Return the (X, Y) coordinate for the center point of the cell that contains the specified text.  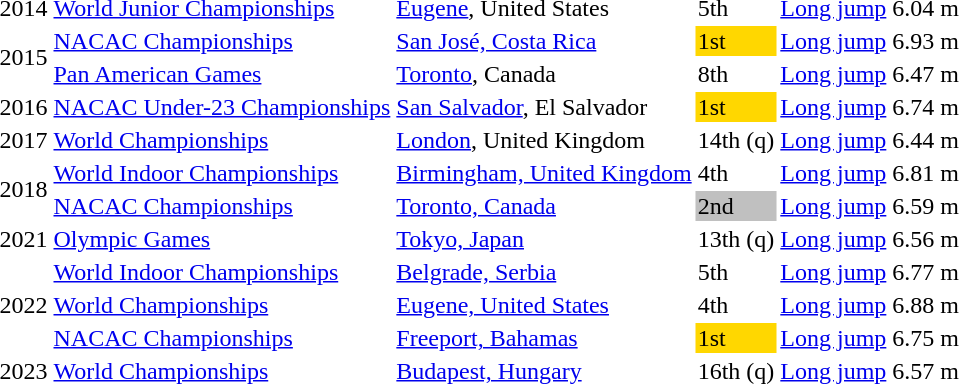
Belgrade, Serbia (544, 272)
San Salvador, El Salvador (544, 107)
NACAC Under-23 Championships (222, 107)
Pan American Games (222, 74)
5th (736, 272)
San José, Costa Rica (544, 41)
Eugene, United States (544, 305)
Freeport, Bahamas (544, 338)
13th (q) (736, 239)
8th (736, 74)
14th (q) (736, 140)
2nd (736, 206)
Olympic Games (222, 239)
London, United Kingdom (544, 140)
Birmingham, United Kingdom (544, 173)
Tokyo, Japan (544, 239)
